For the text-containing cell, return its midpoint in (X, Y) coordinate format. 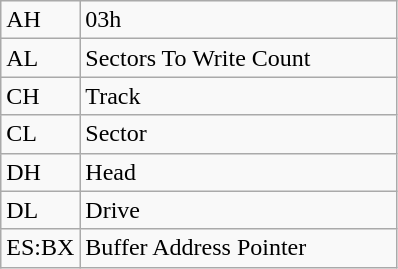
AL (40, 58)
Sector (238, 134)
DL (40, 210)
Sectors To Write Count (238, 58)
Drive (238, 210)
Track (238, 96)
Head (238, 172)
CH (40, 96)
AH (40, 20)
03h (238, 20)
DH (40, 172)
CL (40, 134)
ES:BX (40, 248)
Buffer Address Pointer (238, 248)
